Detect which cell encompasses the target text, then output its (X, Y) center coordinate. 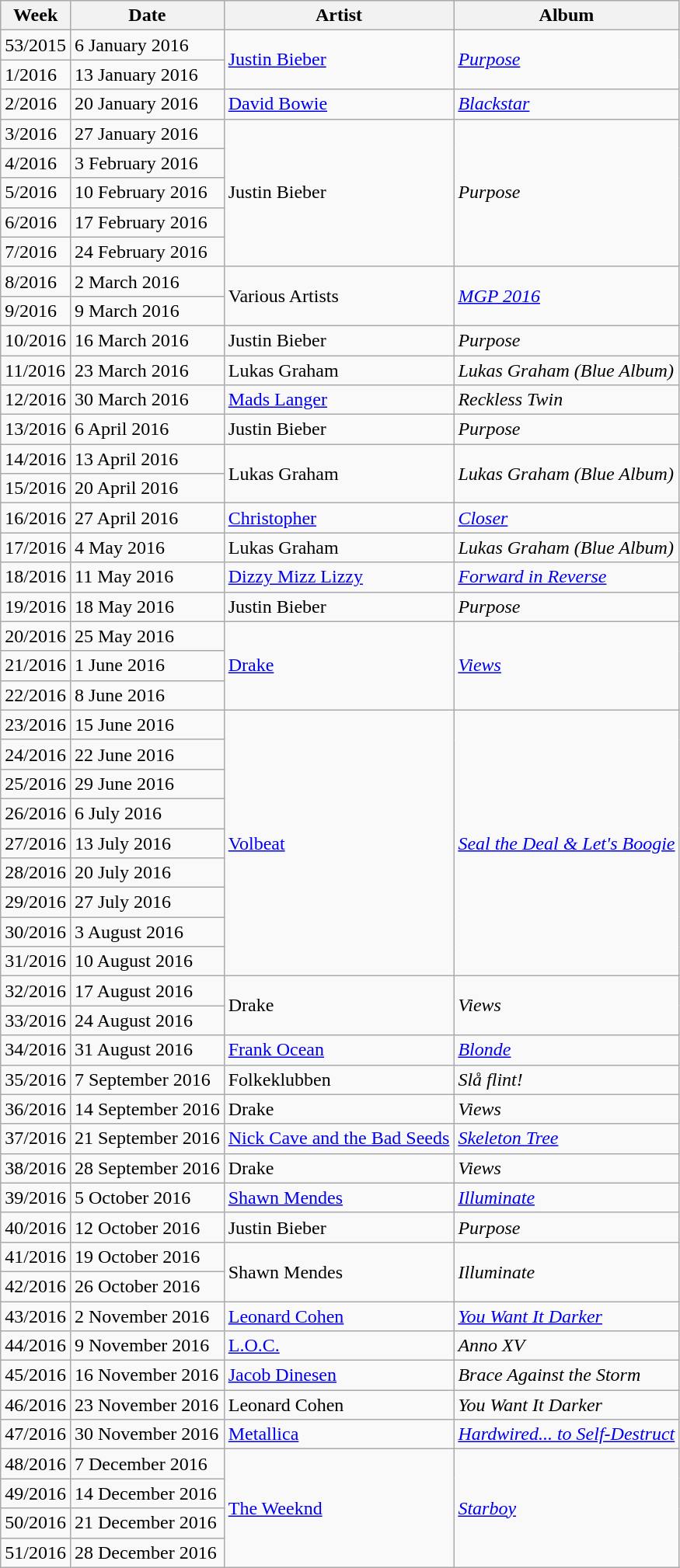
3/2016 (36, 134)
Album (567, 16)
25/2016 (36, 784)
20 January 2016 (147, 104)
45/2016 (36, 1375)
14 December 2016 (147, 1493)
22 June 2016 (147, 754)
2 November 2016 (147, 1316)
2 March 2016 (147, 281)
Blonde (567, 1050)
Slå flint! (567, 1080)
48/2016 (36, 1464)
11 May 2016 (147, 577)
40/2016 (36, 1227)
31 August 2016 (147, 1050)
16 March 2016 (147, 340)
19/2016 (36, 607)
7 September 2016 (147, 1080)
23 March 2016 (147, 370)
4/2016 (36, 163)
12/2016 (36, 400)
26/2016 (36, 813)
30/2016 (36, 932)
49/2016 (36, 1493)
24 August 2016 (147, 1020)
38/2016 (36, 1168)
37/2016 (36, 1139)
20 April 2016 (147, 488)
28 September 2016 (147, 1168)
20 July 2016 (147, 873)
17 February 2016 (147, 222)
Various Artists (339, 296)
31/2016 (36, 961)
Anno XV (567, 1346)
41/2016 (36, 1257)
18/2016 (36, 577)
4 May 2016 (147, 548)
8 June 2016 (147, 695)
The Weeknd (339, 1508)
13 July 2016 (147, 843)
51/2016 (36, 1552)
44/2016 (36, 1346)
16/2016 (36, 518)
27 January 2016 (147, 134)
29/2016 (36, 902)
13/2016 (36, 429)
5/2016 (36, 193)
6 April 2016 (147, 429)
21 December 2016 (147, 1523)
11/2016 (36, 370)
Folkeklubben (339, 1080)
13 April 2016 (147, 459)
25 May 2016 (147, 636)
MGP 2016 (567, 296)
2/2016 (36, 104)
47/2016 (36, 1434)
1/2016 (36, 75)
Hardwired... to Self-Destruct (567, 1434)
L.O.C. (339, 1346)
36/2016 (36, 1109)
Brace Against the Storm (567, 1375)
15 June 2016 (147, 725)
28/2016 (36, 873)
3 August 2016 (147, 932)
21 September 2016 (147, 1139)
20/2016 (36, 636)
Jacob Dinesen (339, 1375)
Starboy (567, 1508)
6/2016 (36, 222)
8/2016 (36, 281)
7 December 2016 (147, 1464)
43/2016 (36, 1316)
Volbeat (339, 843)
26 October 2016 (147, 1286)
21/2016 (36, 666)
Blackstar (567, 104)
Artist (339, 16)
9 November 2016 (147, 1346)
6 January 2016 (147, 45)
7/2016 (36, 252)
22/2016 (36, 695)
53/2015 (36, 45)
10/2016 (36, 340)
18 May 2016 (147, 607)
Closer (567, 518)
12 October 2016 (147, 1227)
Mads Langer (339, 400)
17 August 2016 (147, 991)
46/2016 (36, 1405)
42/2016 (36, 1286)
5 October 2016 (147, 1198)
Seal the Deal & Let's Boogie (567, 843)
30 November 2016 (147, 1434)
14/2016 (36, 459)
Date (147, 16)
Dizzy Mizz Lizzy (339, 577)
28 December 2016 (147, 1552)
50/2016 (36, 1523)
Forward in Reverse (567, 577)
David Bowie (339, 104)
9 March 2016 (147, 311)
27 April 2016 (147, 518)
34/2016 (36, 1050)
Frank Ocean (339, 1050)
9/2016 (36, 311)
32/2016 (36, 991)
6 July 2016 (147, 813)
23/2016 (36, 725)
39/2016 (36, 1198)
27 July 2016 (147, 902)
30 March 2016 (147, 400)
33/2016 (36, 1020)
15/2016 (36, 488)
24/2016 (36, 754)
27/2016 (36, 843)
16 November 2016 (147, 1375)
1 June 2016 (147, 666)
Week (36, 16)
14 September 2016 (147, 1109)
Reckless Twin (567, 400)
13 January 2016 (147, 75)
19 October 2016 (147, 1257)
23 November 2016 (147, 1405)
Metallica (339, 1434)
35/2016 (36, 1080)
29 June 2016 (147, 784)
10 August 2016 (147, 961)
3 February 2016 (147, 163)
Skeleton Tree (567, 1139)
24 February 2016 (147, 252)
Christopher (339, 518)
17/2016 (36, 548)
Nick Cave and the Bad Seeds (339, 1139)
10 February 2016 (147, 193)
